Extract the (X, Y) coordinate from the center of the cell holding the provided text.  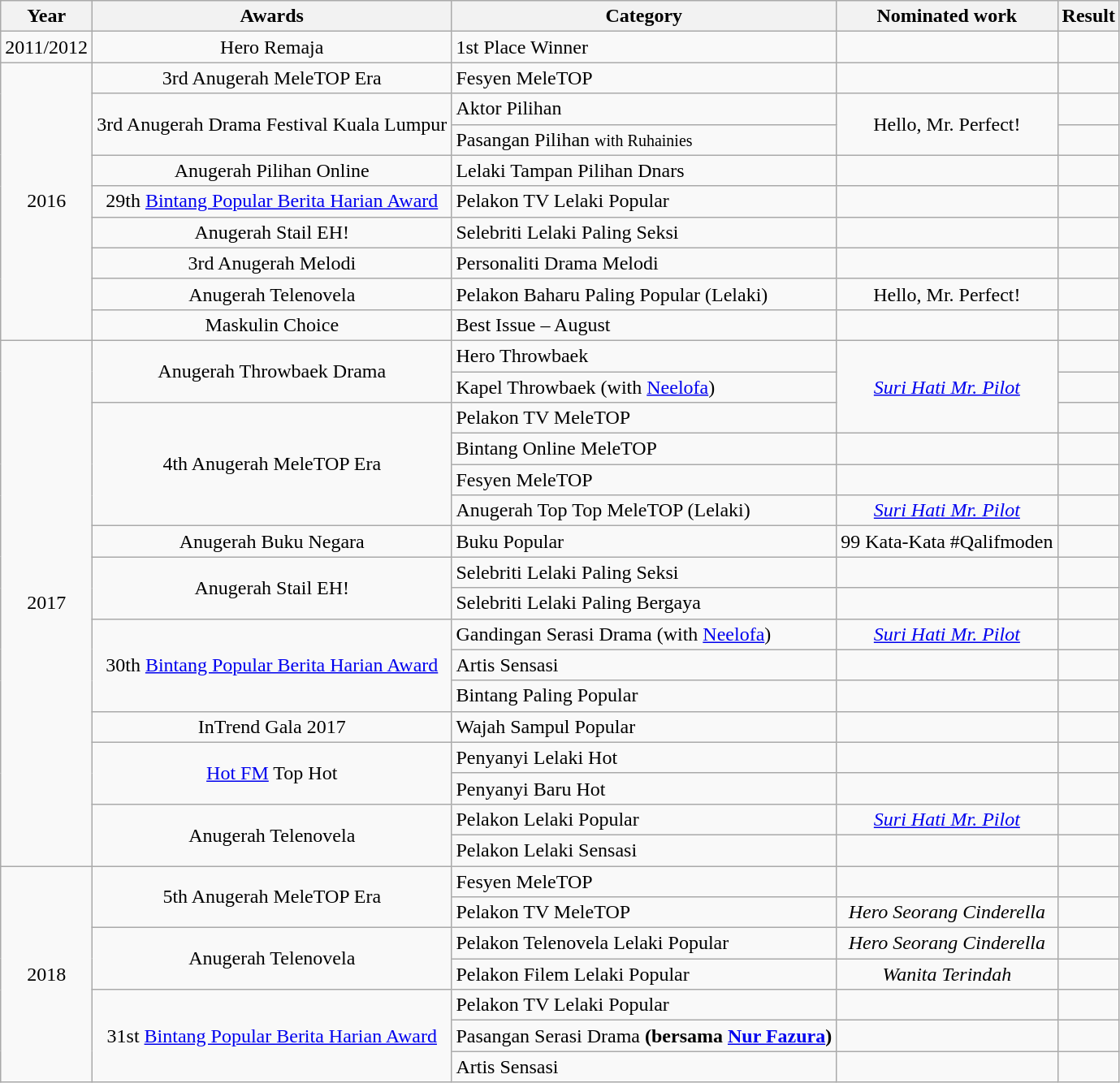
5th Anugerah MeleTOP Era (272, 896)
3rd Anugerah Melodi (272, 263)
Anugerah Top Top MeleTOP (Lelaki) (644, 511)
Anugerah Throwbaek Drama (272, 371)
Nominated work (947, 16)
Bintang Paling Popular (644, 696)
30th Bintang Popular Berita Harian Award (272, 665)
2018 (47, 973)
Personaliti Drama Melodi (644, 263)
Pelakon Lelaki Sensasi (644, 850)
4th Anugerah MeleTOP Era (272, 464)
Wajah Sampul Popular (644, 727)
InTrend Gala 2017 (272, 727)
Gandingan Serasi Drama (with Neelofa) (644, 634)
Pelakon Baharu Paling Popular (Lelaki) (644, 294)
1st Place Winner (644, 47)
3rd Anugerah Drama Festival Kuala Lumpur (272, 124)
Aktor Pilihan (644, 109)
Anugerah Pilihan Online (272, 170)
Bintang Online MeleTOP (644, 449)
2011/2012 (47, 47)
Lelaki Tampan Pilihan Dnars (644, 170)
Wanita Terindah (947, 974)
Pasangan Pilihan with Ruhainies (644, 140)
Pelakon Filem Lelaki Popular (644, 974)
Kapel Throwbaek (with Neelofa) (644, 387)
Pelakon Lelaki Popular (644, 819)
Penyanyi Lelaki Hot (644, 757)
3rd Anugerah MeleTOP Era (272, 78)
Anugerah Buku Negara (272, 541)
Pasangan Serasi Drama (bersama Nur Fazura) (644, 1036)
Penyanyi Baru Hot (644, 788)
Result (1088, 16)
Selebriti Lelaki Paling Bergaya (644, 603)
29th Bintang Popular Berita Harian Award (272, 201)
Year (47, 16)
Buku Popular (644, 541)
2017 (47, 602)
99 Kata-Kata #Qalifmoden (947, 541)
31st Bintang Popular Berita Harian Award (272, 1036)
Hot FM Top Hot (272, 773)
Maskulin Choice (272, 325)
Best Issue – August (644, 325)
Hero Throwbaek (644, 356)
Category (644, 16)
2016 (47, 201)
Hero Remaja (272, 47)
Awards (272, 16)
Pelakon Telenovela Lelaki Popular (644, 943)
